Output the [X, Y] coordinate of the center of the cell containing the given text.  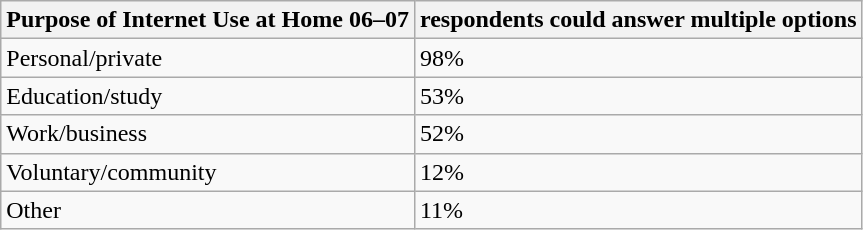
Education/study [208, 96]
Work/business [208, 134]
12% [638, 172]
Purpose of Internet Use at Home 06–07 [208, 20]
11% [638, 210]
respondents could answer multiple options [638, 20]
53% [638, 96]
Personal/private [208, 58]
98% [638, 58]
Voluntary/community [208, 172]
52% [638, 134]
Other [208, 210]
